Detect which cell encompasses the target text, then output its (x, y) center coordinate. 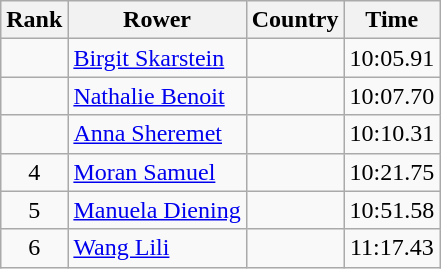
Country (295, 20)
10:21.75 (392, 172)
5 (34, 210)
Nathalie Benoit (157, 96)
Rank (34, 20)
4 (34, 172)
11:17.43 (392, 248)
10:10.31 (392, 134)
10:51.58 (392, 210)
6 (34, 248)
10:07.70 (392, 96)
Manuela Diening (157, 210)
Rower (157, 20)
Wang Lili (157, 248)
Birgit Skarstein (157, 58)
Time (392, 20)
Anna Sheremet (157, 134)
10:05.91 (392, 58)
Moran Samuel (157, 172)
